Return (x, y) of the center of cell containing provided text 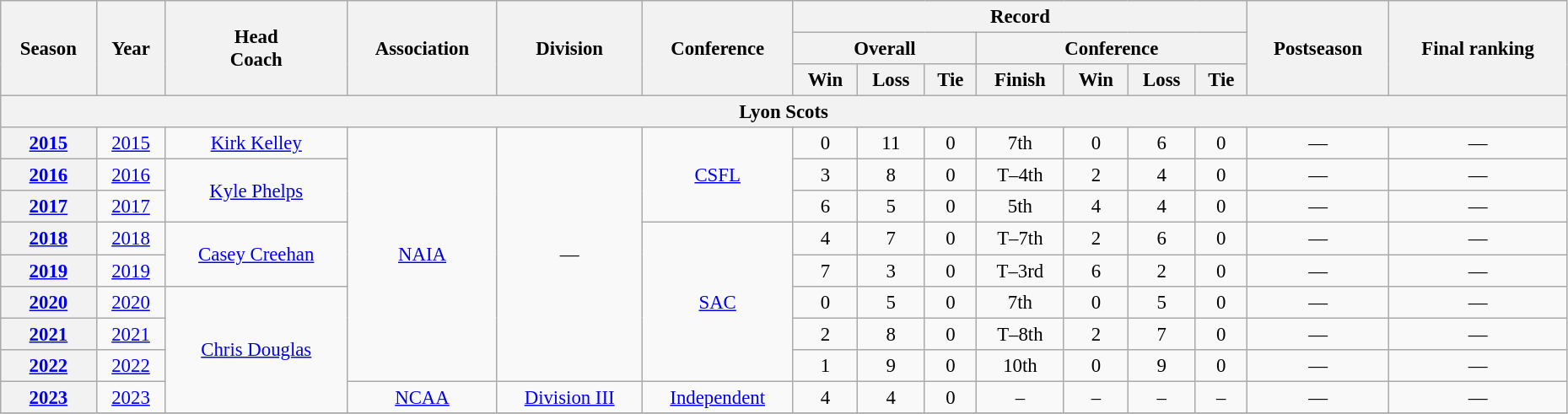
Casey Creehan (256, 255)
Kirk Kelley (256, 143)
Kyle Phelps (256, 191)
NCAA (423, 397)
Year (131, 49)
T–4th (1020, 175)
Independent (718, 397)
Association (423, 49)
T–3rd (1020, 271)
Finish (1020, 80)
Final ranking (1478, 49)
CSFL (718, 175)
1 (825, 365)
10th (1020, 365)
Division (568, 49)
Postseason (1317, 49)
Chris Douglas (256, 349)
HeadCoach (256, 49)
Season (49, 49)
T–8th (1020, 334)
NAIA (423, 255)
SAC (718, 302)
11 (891, 143)
Lyon Scots (784, 112)
Division III (568, 397)
T–7th (1020, 239)
Record (1020, 17)
5th (1020, 207)
Overall (884, 49)
